Detect which cell encompasses the target text, then output its (x, y) center coordinate. 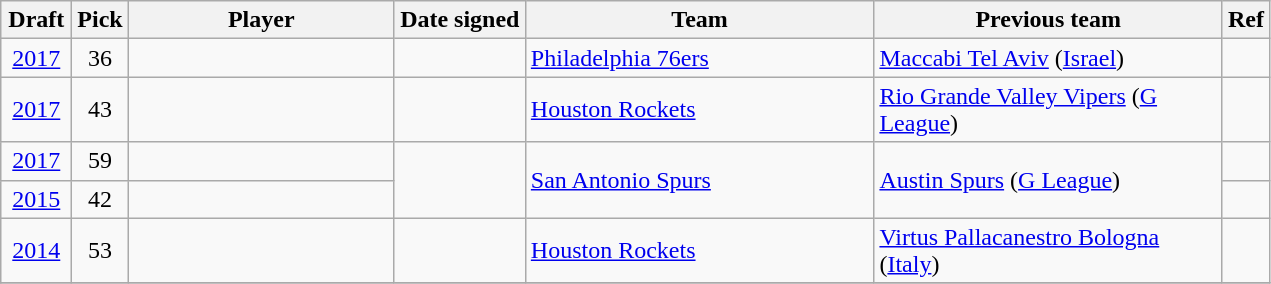
Maccabi Tel Aviv (Israel) (1048, 58)
2014 (36, 250)
Pick (100, 20)
Previous team (1048, 20)
Player (261, 20)
Austin Spurs (G League) (1048, 180)
Draft (36, 20)
43 (100, 110)
53 (100, 250)
Team (700, 20)
Date signed (460, 20)
Virtus Pallacanestro Bologna (Italy) (1048, 250)
2015 (36, 199)
Rio Grande Valley Vipers (G League) (1048, 110)
Philadelphia 76ers (700, 58)
42 (100, 199)
59 (100, 161)
Ref (1246, 20)
36 (100, 58)
San Antonio Spurs (700, 180)
